Detect which cell encompasses the target text, then output its [x, y] center coordinate. 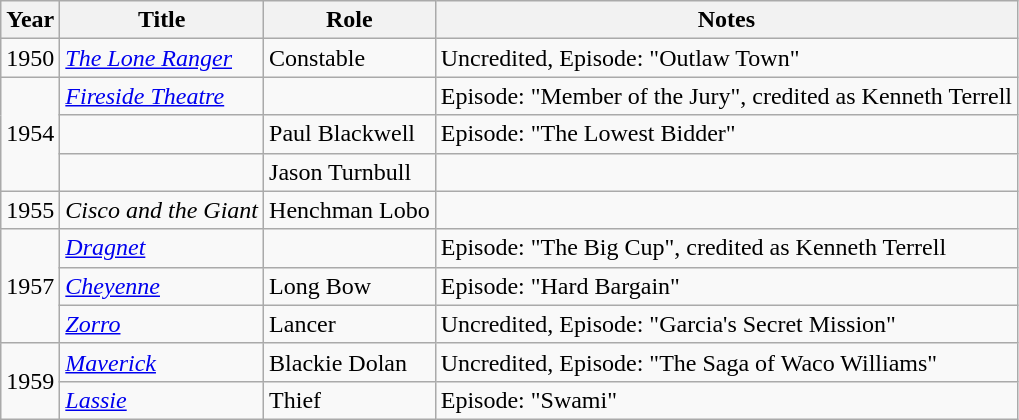
Notes [726, 20]
1957 [30, 286]
Thief [350, 400]
Episode: "Swami" [726, 400]
Paul Blackwell [350, 134]
Role [350, 20]
Fireside Theatre [162, 96]
Episode: "Hard Bargain" [726, 286]
1954 [30, 134]
1950 [30, 58]
Constable [350, 58]
Episode: "Member of the Jury", credited as Kenneth Terrell [726, 96]
Maverick [162, 362]
Lassie [162, 400]
Blackie Dolan [350, 362]
Cheyenne [162, 286]
Uncredited, Episode: "Outlaw Town" [726, 58]
Episode: "The Lowest Bidder" [726, 134]
The Lone Ranger [162, 58]
Zorro [162, 324]
Dragnet [162, 248]
Cisco and the Giant [162, 210]
Episode: "The Big Cup", credited as Kenneth Terrell [726, 248]
Jason Turnbull [350, 172]
Year [30, 20]
Title [162, 20]
Uncredited, Episode: "Garcia's Secret Mission" [726, 324]
Henchman Lobo [350, 210]
Lancer [350, 324]
Uncredited, Episode: "The Saga of Waco Williams" [726, 362]
1955 [30, 210]
1959 [30, 381]
Long Bow [350, 286]
